Extract the (X, Y) coordinate from the center of the cell holding the provided text.  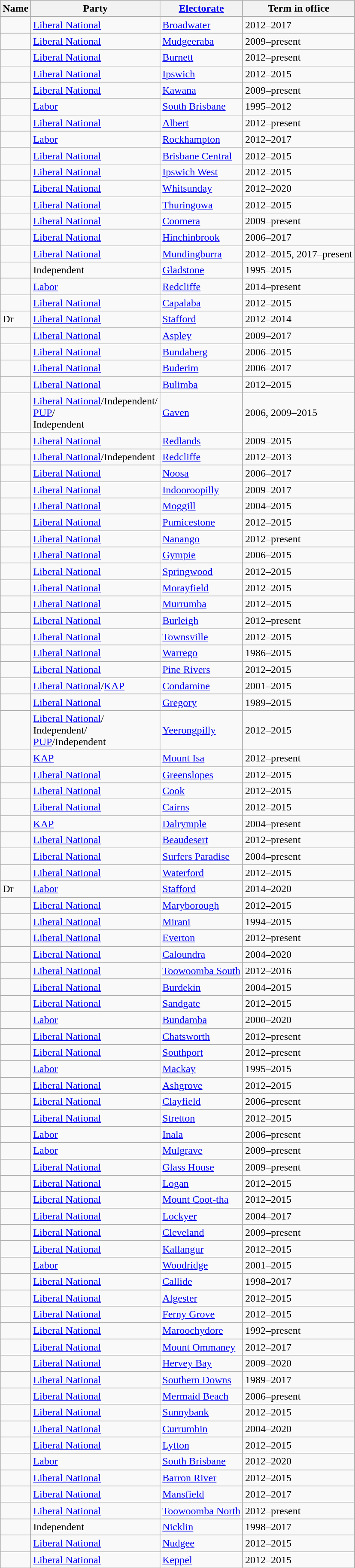
Cleveland (202, 1232)
Bundaberg (202, 352)
Nudgee (202, 1543)
Callide (202, 1281)
Caloundra (202, 954)
Waterford (202, 873)
Mackay (202, 1069)
Gympie (202, 555)
Party (95, 9)
1992–present (298, 1331)
Dalrymple (202, 824)
Ashgrove (202, 1085)
Electorate (202, 9)
Sandgate (202, 1003)
1989–2015 (298, 702)
Burnett (202, 58)
Burdekin (202, 987)
Liberal National/KAP (95, 686)
Rockhampton (202, 139)
Bundamba (202, 1020)
Gladstone (202, 270)
Clayfield (202, 1102)
Pumicestone (202, 523)
Yeerongpilly (202, 730)
Noosa (202, 473)
Thuringowa (202, 205)
Mulgrave (202, 1151)
Redlands (202, 440)
Townsville (202, 637)
Warrego (202, 653)
Woodridge (202, 1265)
2012–2013 (298, 457)
Surfers Paradise (202, 856)
Gregory (202, 702)
Aspley (202, 336)
Gaven (202, 413)
Lytton (202, 1445)
Condamine (202, 686)
1995–2012 (298, 107)
Logan (202, 1183)
Inala (202, 1134)
Southport (202, 1053)
Bulimba (202, 385)
2014–present (298, 287)
Keppel (202, 1559)
1994–2015 (298, 922)
Name (15, 9)
Mirani (202, 922)
Murrumba (202, 604)
Ferny Grove (202, 1314)
Cairns (202, 807)
Mount Coot-tha (202, 1200)
Burleigh (202, 620)
1989–2017 (298, 1380)
2009–2015 (298, 440)
Hervey Bay (202, 1363)
Liberal National/Independent (95, 457)
Mudgeeraba (202, 41)
Mount Isa (202, 758)
Nanango (202, 539)
2014–2020 (298, 889)
Cook (202, 791)
Ipswich West (202, 172)
Toowoomba North (202, 1510)
Mount Ommaney (202, 1347)
Moggill (202, 506)
Beaudesert (202, 840)
Term in office (298, 9)
2006, 2009–2015 (298, 413)
Hinchinbrook (202, 238)
Barron River (202, 1478)
Whitsunday (202, 188)
2009–2020 (298, 1363)
Toowoomba South (202, 971)
Kawana (202, 90)
Greenslopes (202, 775)
Capalaba (202, 303)
Buderim (202, 368)
Maroochydore (202, 1331)
Mansfield (202, 1494)
Mundingburra (202, 254)
Southern Downs (202, 1380)
Currumbin (202, 1429)
Nicklin (202, 1527)
2004–2017 (298, 1216)
Everton (202, 938)
2012–2016 (298, 971)
2012–2014 (298, 319)
Indooroopilly (202, 489)
Mermaid Beach (202, 1396)
Ipswich (202, 74)
Glass House (202, 1167)
Kallangur (202, 1249)
Sunnybank (202, 1412)
Pine Rivers (202, 669)
Broadwater (202, 25)
Chatsworth (202, 1036)
1986–2015 (298, 653)
Brisbane Central (202, 156)
Coomera (202, 221)
Springwood (202, 572)
Albert (202, 123)
Lockyer (202, 1216)
2012–2015, 2017–present (298, 254)
2000–2020 (298, 1020)
Stretton (202, 1118)
Algester (202, 1298)
Maryborough (202, 905)
Morayfield (202, 588)
